Scan for the cell matching the given text and deliver its [x, y] coordinate at center. 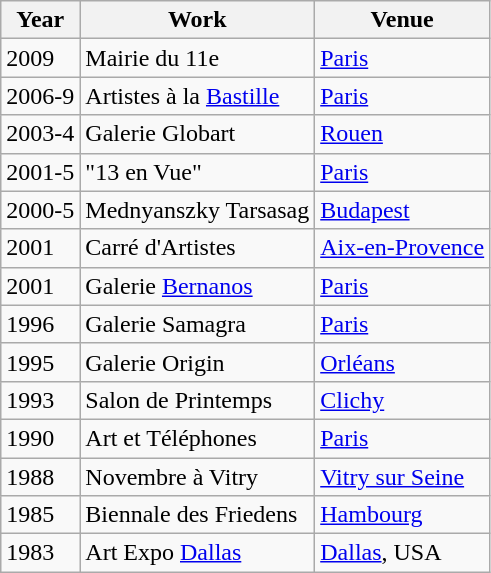
Novembre à Vitry [198, 477]
Art Expo Dallas [198, 553]
Carré d'Artistes [198, 248]
Orléans [402, 362]
Clichy [402, 400]
Rouen [402, 134]
Salon de Printemps [198, 400]
Aix-en-Provence [402, 248]
1993 [40, 400]
Year [40, 20]
1990 [40, 438]
Dallas, USA [402, 553]
Budapest [402, 210]
Artistes à la Bastille [198, 96]
Galerie Bernanos [198, 286]
1983 [40, 553]
Galerie Globart [198, 134]
Work [198, 20]
1988 [40, 477]
2009 [40, 58]
Galerie Origin [198, 362]
Vitry sur Seine [402, 477]
2001-5 [40, 172]
Hambourg [402, 515]
Art et Téléphones [198, 438]
1985 [40, 515]
Venue [402, 20]
Galerie Samagra [198, 324]
2003-4 [40, 134]
1996 [40, 324]
2006-9 [40, 96]
2000-5 [40, 210]
Mairie du 11e [198, 58]
1995 [40, 362]
Biennale des Friedens [198, 515]
"13 en Vue" [198, 172]
Mednyanszky Tarsasag [198, 210]
